Capture the cell that displays the provided text and extract its [x, y] central coordinate. 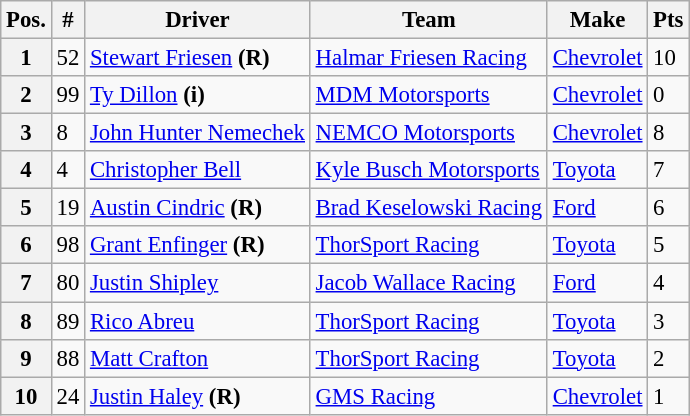
Ty Dillon (i) [198, 95]
24 [68, 396]
Grant Enfinger (R) [198, 245]
Pos. [26, 20]
0 [668, 95]
Justin Haley (R) [198, 396]
Rico Abreu [198, 321]
Justin Shipley [198, 283]
98 [68, 245]
80 [68, 283]
52 [68, 58]
Pts [668, 20]
Stewart Friesen (R) [198, 58]
Brad Keselowski Racing [428, 208]
# [68, 20]
Christopher Bell [198, 170]
GMS Racing [428, 396]
Austin Cindric (R) [198, 208]
Kyle Busch Motorsports [428, 170]
NEMCO Motorsports [428, 133]
Matt Crafton [198, 358]
Team [428, 20]
Make [597, 20]
Jacob Wallace Racing [428, 283]
MDM Motorsports [428, 95]
19 [68, 208]
Halmar Friesen Racing [428, 58]
9 [26, 358]
99 [68, 95]
89 [68, 321]
John Hunter Nemechek [198, 133]
Driver [198, 20]
88 [68, 358]
